Determine the (x, y) coordinate at the center of the cell enclosing the given text.  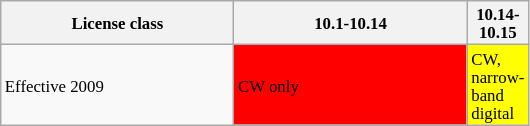
10.14-10.15 (498, 23)
License class (118, 23)
CW only (350, 85)
Effective 2009 (118, 85)
10.1-10.14 (350, 23)
CW, narrow-band digital (498, 85)
